Identify which cell holds the provided text, then report its [x, y] central coordinate. 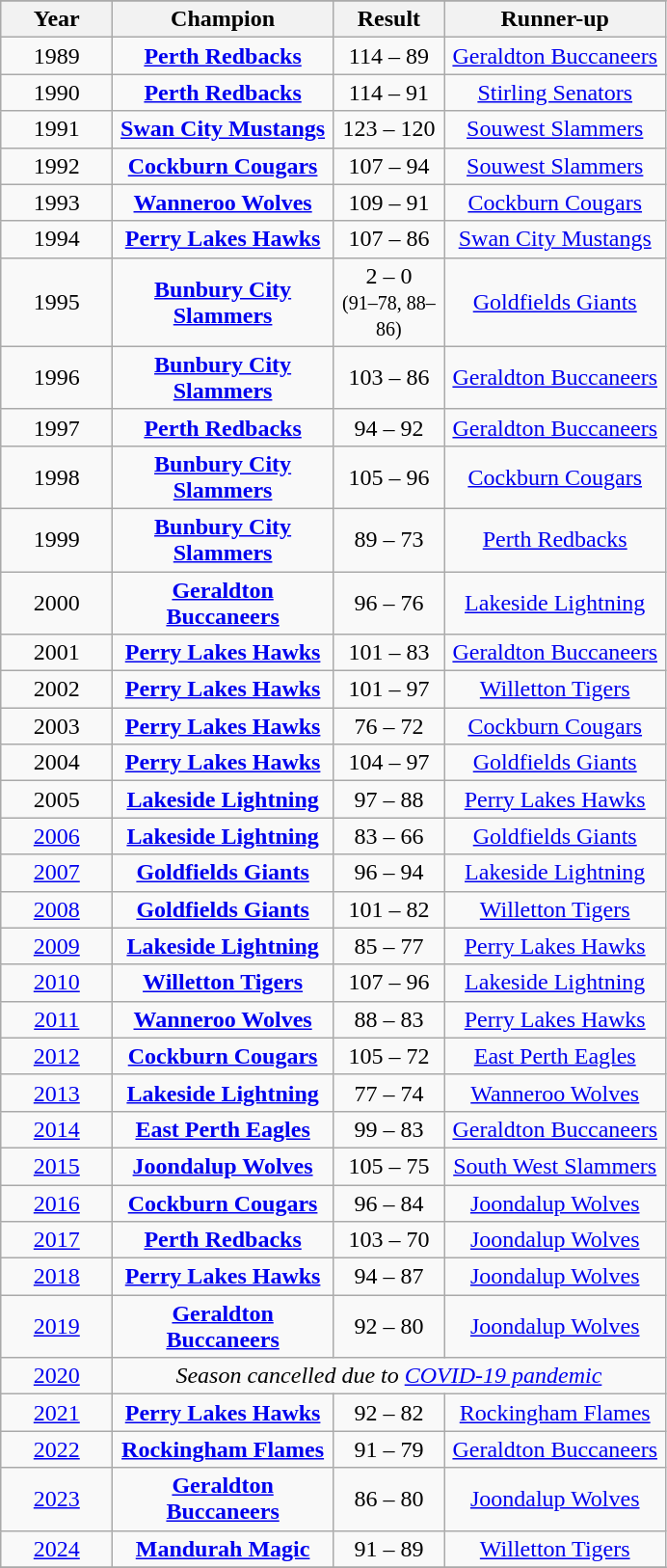
1999 [57, 540]
1994 [57, 239]
107 – 86 [388, 239]
77 – 74 [388, 1093]
1990 [57, 93]
96 – 84 [388, 1203]
1995 [57, 302]
2022 [57, 1449]
2023 [57, 1499]
2021 [57, 1413]
1989 [57, 56]
109 – 91 [388, 203]
105 – 96 [388, 476]
96 – 94 [388, 873]
Year [57, 19]
105 – 75 [388, 1166]
123 – 120 [388, 129]
2002 [57, 689]
1997 [57, 427]
101 – 82 [388, 909]
89 – 73 [388, 540]
2003 [57, 726]
85 – 77 [388, 946]
Season cancelled due to COVID-19 pandemic [389, 1376]
Stirling Senators [555, 93]
2017 [57, 1240]
107 – 94 [388, 166]
Mandurah Magic [224, 1549]
2004 [57, 763]
2006 [57, 836]
South West Slammers [555, 1166]
88 – 83 [388, 1019]
97 – 88 [388, 799]
2012 [57, 1056]
103 – 70 [388, 1240]
Runner-up [555, 19]
2016 [57, 1203]
94 – 87 [388, 1277]
2024 [57, 1549]
114 – 91 [388, 93]
2000 [57, 602]
2014 [57, 1129]
1993 [57, 203]
Result [388, 19]
2 – 0(91–78, 88–86) [388, 302]
2015 [57, 1166]
2018 [57, 1277]
76 – 72 [388, 726]
91 – 89 [388, 1549]
114 – 89 [388, 56]
2001 [57, 653]
2009 [57, 946]
2008 [57, 909]
92 – 80 [388, 1327]
83 – 66 [388, 836]
2013 [57, 1093]
2011 [57, 1019]
2019 [57, 1327]
2010 [57, 983]
2020 [57, 1376]
104 – 97 [388, 763]
1991 [57, 129]
105 – 72 [388, 1056]
101 – 83 [388, 653]
2007 [57, 873]
99 – 83 [388, 1129]
1998 [57, 476]
96 – 76 [388, 602]
Champion [224, 19]
91 – 79 [388, 1449]
103 – 86 [388, 378]
1992 [57, 166]
2005 [57, 799]
86 – 80 [388, 1499]
1996 [57, 378]
94 – 92 [388, 427]
92 – 82 [388, 1413]
107 – 96 [388, 983]
101 – 97 [388, 689]
